Scan for the cell matching the given text and deliver its (X, Y) coordinate at center. 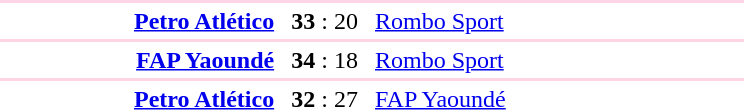
Petro Atlético (138, 21)
FAP Yaoundé (138, 60)
34 : 18 (325, 60)
33 : 20 (325, 21)
